Determine the [X, Y] coordinate at the center of the cell enclosing the given text.  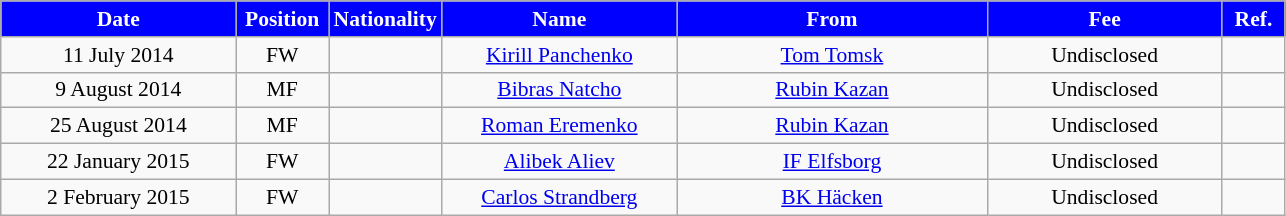
Tom Tomsk [832, 55]
From [832, 19]
11 July 2014 [118, 55]
25 August 2014 [118, 126]
Alibek Aliev [560, 162]
Date [118, 19]
BK Häcken [832, 197]
Bibras Natcho [560, 90]
Nationality [384, 19]
9 August 2014 [118, 90]
Fee [1104, 19]
2 February 2015 [118, 197]
Name [560, 19]
Ref. [1254, 19]
Roman Eremenko [560, 126]
Carlos Strandberg [560, 197]
Kirill Panchenko [560, 55]
Position [282, 19]
IF Elfsborg [832, 162]
22 January 2015 [118, 162]
